Identify which cell holds the provided text, then report its [x, y] central coordinate. 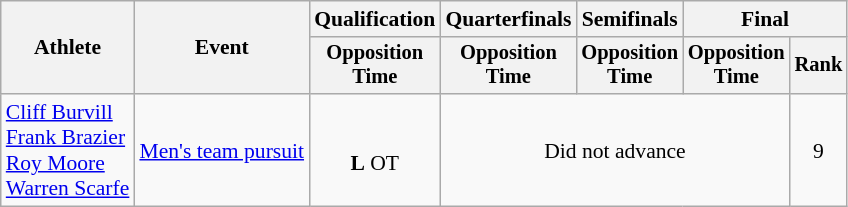
Final [765, 19]
L OT [374, 150]
Quarterfinals [508, 19]
Qualification [374, 19]
Event [222, 48]
Men's team pursuit [222, 150]
Did not advance [614, 150]
Semifinals [630, 19]
Rank [819, 66]
Cliff BurvillFrank BrazierRoy MooreWarren Scarfe [68, 150]
9 [819, 150]
Athlete [68, 48]
